Return [X, Y] of the center of cell containing provided text 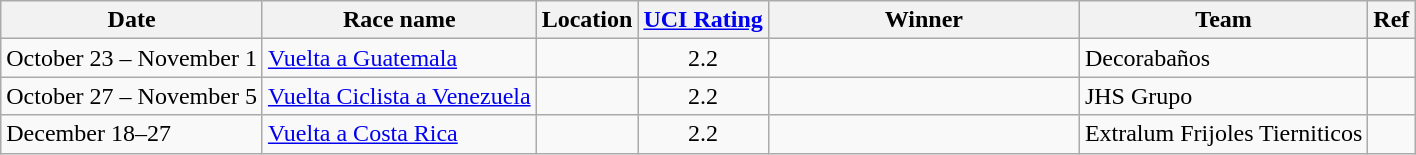
Race name [399, 20]
December 18–27 [132, 134]
Vuelta Ciclista a Venezuela [399, 96]
October 27 – November 5 [132, 96]
Winner [924, 20]
Location [587, 20]
October 23 – November 1 [132, 58]
Ref [1392, 20]
Decorabaños [1223, 58]
Team [1223, 20]
Date [132, 20]
Vuelta a Guatemala [399, 58]
JHS Grupo [1223, 96]
Extralum Frijoles Tierniticos [1223, 134]
Vuelta a Costa Rica [399, 134]
UCI Rating [703, 20]
